Detect which cell encompasses the target text, then output its (x, y) center coordinate. 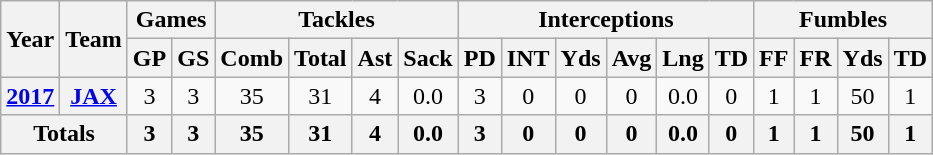
Tackles (336, 20)
Year (30, 39)
2017 (30, 96)
Avg (632, 58)
PD (480, 58)
Interceptions (606, 20)
FF (774, 58)
FR (816, 58)
Team (94, 39)
Ast (375, 58)
GP (149, 58)
GS (194, 58)
JAX (94, 96)
Sack (428, 58)
Total (321, 58)
Comb (252, 58)
Fumbles (844, 20)
Totals (64, 134)
Games (170, 20)
Lng (683, 58)
INT (528, 58)
